Extract the [X, Y] coordinate from the center of the cell holding the provided text.  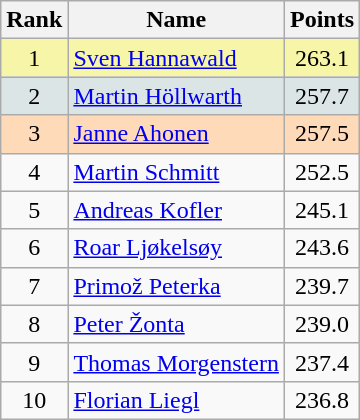
243.6 [322, 248]
1 [34, 58]
252.5 [322, 172]
Peter Žonta [176, 324]
Name [176, 20]
8 [34, 324]
245.1 [322, 210]
4 [34, 172]
6 [34, 248]
257.5 [322, 134]
2 [34, 96]
9 [34, 362]
5 [34, 210]
239.7 [322, 286]
Primož Peterka [176, 286]
237.4 [322, 362]
3 [34, 134]
239.0 [322, 324]
Rank [34, 20]
236.8 [322, 400]
Florian Liegl [176, 400]
Martin Höllwarth [176, 96]
Sven Hannawald [176, 58]
Thomas Morgenstern [176, 362]
10 [34, 400]
Roar Ljøkelsøy [176, 248]
263.1 [322, 58]
Janne Ahonen [176, 134]
Martin Schmitt [176, 172]
257.7 [322, 96]
Andreas Kofler [176, 210]
7 [34, 286]
Points [322, 20]
